Scan for the cell matching the given text and deliver its (X, Y) coordinate at center. 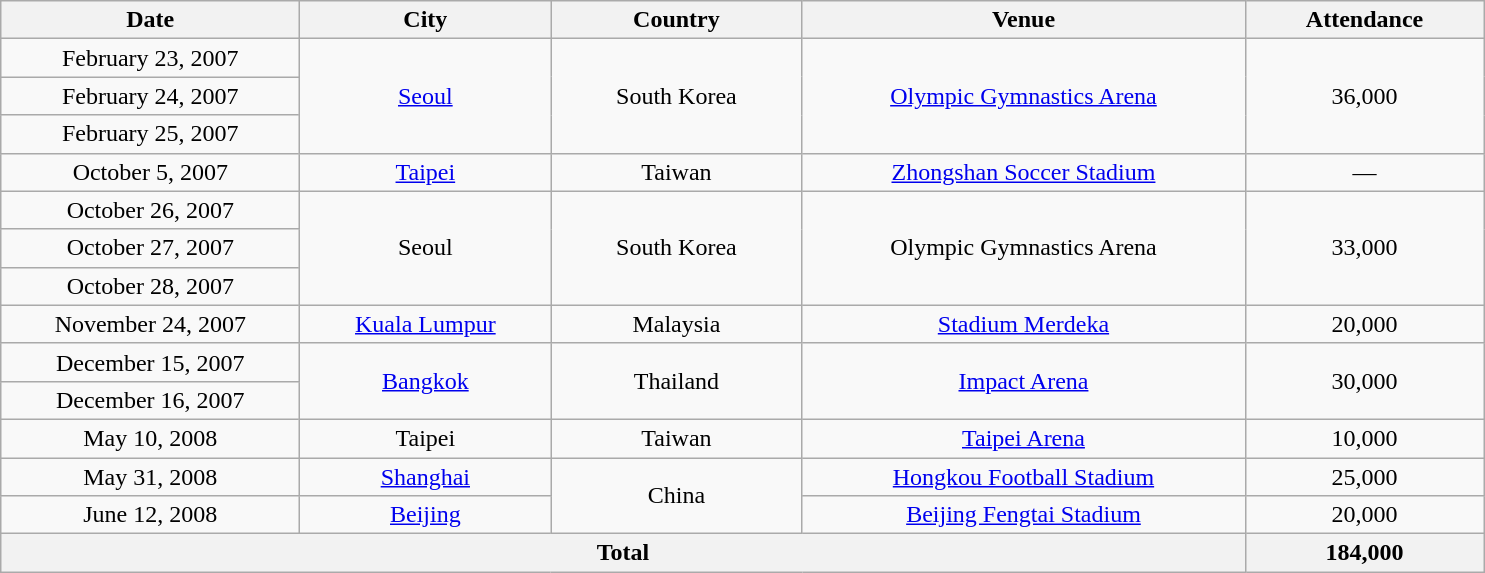
October 28, 2007 (150, 286)
June 12, 2008 (150, 515)
Thailand (676, 381)
October 5, 2007 (150, 172)
25,000 (1364, 477)
Kuala Lumpur (426, 324)
China (676, 496)
Impact Arena (1024, 381)
May 31, 2008 (150, 477)
Venue (1024, 20)
36,000 (1364, 96)
Total (623, 553)
February 24, 2007 (150, 96)
October 26, 2007 (150, 210)
November 24, 2007 (150, 324)
Shanghai (426, 477)
Malaysia (676, 324)
184,000 (1364, 553)
Taipei Arena (1024, 438)
Date (150, 20)
Bangkok (426, 381)
February 25, 2007 (150, 134)
City (426, 20)
Attendance (1364, 20)
October 27, 2007 (150, 248)
— (1364, 172)
33,000 (1364, 248)
10,000 (1364, 438)
December 15, 2007 (150, 362)
December 16, 2007 (150, 400)
Hongkou Football Stadium (1024, 477)
May 10, 2008 (150, 438)
February 23, 2007 (150, 58)
Stadium Merdeka (1024, 324)
Beijing (426, 515)
Country (676, 20)
30,000 (1364, 381)
Zhongshan Soccer Stadium (1024, 172)
Beijing Fengtai Stadium (1024, 515)
